Search for the cell housing the specified text and yield its (x, y) center coordinate. 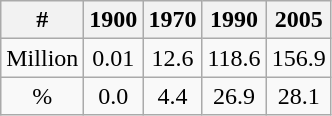
12.6 (172, 58)
28.1 (298, 96)
2005 (298, 20)
1970 (172, 20)
156.9 (298, 58)
0.01 (114, 58)
% (42, 96)
0.0 (114, 96)
4.4 (172, 96)
1990 (234, 20)
1900 (114, 20)
118.6 (234, 58)
26.9 (234, 96)
# (42, 20)
Million (42, 58)
